Pinpoint the cell where the given text exists, returning its [x, y] midpoint coordinate. 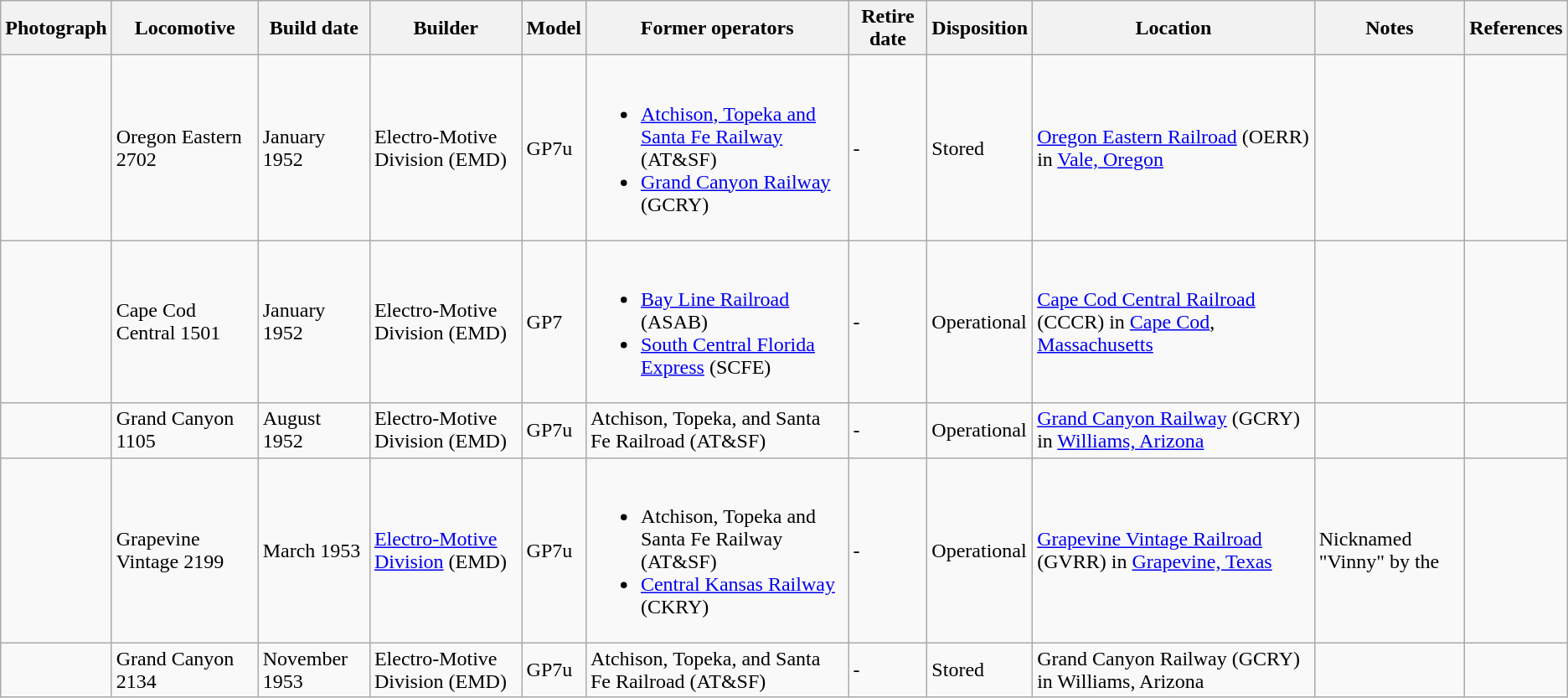
Oregon Eastern 2702 [184, 147]
Cape Cod Central Railroad (CCCR) in Cape Cod, Massachusetts [1174, 322]
Atchison, Topeka and Santa Fe Railway (AT&SF)Central Kansas Railway (CKRY) [717, 550]
Model [554, 28]
Grapevine Vintage 2199 [184, 550]
References [1516, 28]
Bay Line Railroad (ASAB)South Central Florida Express (SCFE) [717, 322]
Builder [446, 28]
Former operators [717, 28]
Location [1174, 28]
Locomotive [184, 28]
March 1953 [313, 550]
November 1953 [313, 670]
Photograph [56, 28]
Notes [1389, 28]
Build date [313, 28]
Atchison, Topeka and Santa Fe Railway (AT&SF)Grand Canyon Railway (GCRY) [717, 147]
Grapevine Vintage Railroad (GVRR) in Grapevine, Texas [1174, 550]
Nicknamed "Vinny" by the [1389, 550]
Cape Cod Central 1501 [184, 322]
Oregon Eastern Railroad (OERR) in Vale, Oregon [1174, 147]
Retire date [888, 28]
Grand Canyon 1105 [184, 431]
August 1952 [313, 431]
Disposition [980, 28]
Grand Canyon 2134 [184, 670]
GP7 [554, 322]
